Identify which cell holds the provided text, then report its (x, y) central coordinate. 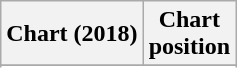
Chart (2018) (72, 34)
Chartposition (189, 34)
